Determine the (X, Y) coordinate at the center of the cell enclosing the given text.  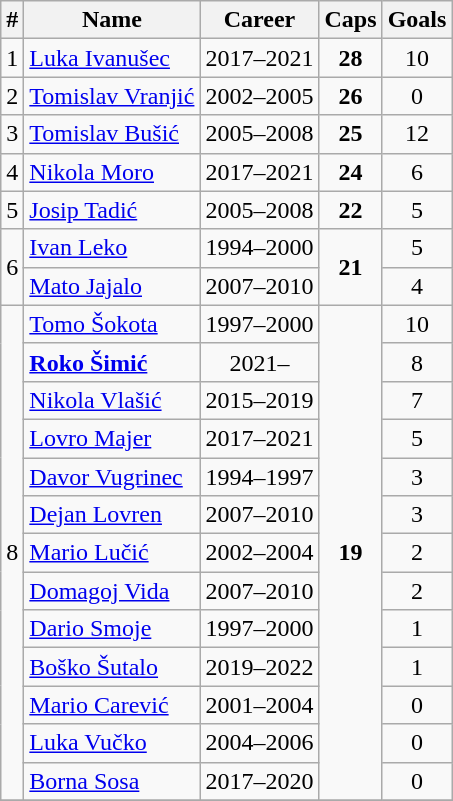
Ivan Leko (112, 248)
21 (350, 267)
Nikola Moro (112, 172)
Borna Sosa (112, 781)
24 (350, 172)
Mario Lučić (112, 553)
2002–2005 (260, 96)
2021– (260, 362)
Roko Šimić (112, 362)
Mato Jajalo (112, 286)
2017–2020 (260, 781)
Tomislav Bušić (112, 134)
7 (417, 400)
Davor Vugrinec (112, 477)
26 (350, 96)
25 (350, 134)
Tomislav Vranjić (112, 96)
Caps (350, 20)
28 (350, 58)
Dejan Lovren (112, 515)
Nikola Vlašić (112, 400)
2004–2006 (260, 743)
Mario Carević (112, 705)
Tomo Šokota (112, 324)
Goals (417, 20)
Josip Tadić (112, 210)
Career (260, 20)
Name (112, 20)
Boško Šutalo (112, 667)
Luka Ivanušec (112, 58)
# (12, 20)
12 (417, 134)
2015–2019 (260, 400)
2001–2004 (260, 705)
Domagoj Vida (112, 591)
22 (350, 210)
19 (350, 552)
Lovro Majer (112, 438)
2002–2004 (260, 553)
1994–1997 (260, 477)
Luka Vučko (112, 743)
Dario Smoje (112, 629)
1994–2000 (260, 248)
2019–2022 (260, 667)
